Detect which cell encompasses the target text, then output its [x, y] center coordinate. 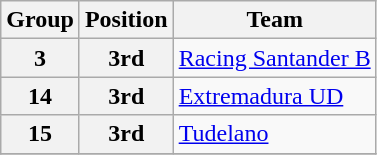
15 [40, 134]
Group [40, 20]
Extremadura UD [274, 96]
Position [126, 20]
Tudelano [274, 134]
3 [40, 58]
Team [274, 20]
Racing Santander B [274, 58]
14 [40, 96]
